Determine the [x, y] coordinate at the center of the cell enclosing the given text.  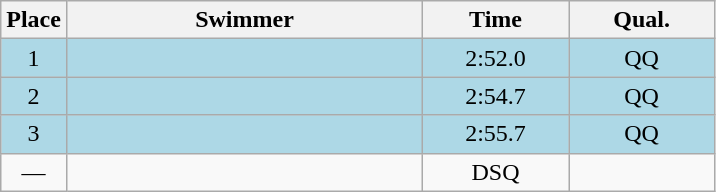
Place [34, 20]
Time [496, 20]
Swimmer [244, 20]
DSQ [496, 172]
3 [34, 134]
1 [34, 58]
— [34, 172]
2:55.7 [496, 134]
2 [34, 96]
2:52.0 [496, 58]
Qual. [642, 20]
2:54.7 [496, 96]
